Return (X, Y) of the center of cell containing provided text 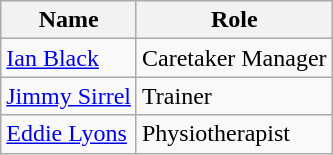
Jimmy Sirrel (69, 96)
Ian Black (69, 58)
Eddie Lyons (69, 134)
Caretaker Manager (234, 58)
Physiotherapist (234, 134)
Role (234, 20)
Name (69, 20)
Trainer (234, 96)
